Return [X, Y] of the center of cell containing provided text 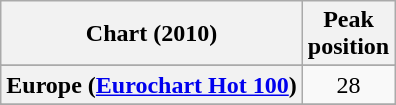
Peakposition [348, 34]
Chart (2010) [152, 34]
Europe (Eurochart Hot 100) [152, 85]
28 [348, 85]
